For the text-containing cell, return its midpoint in (x, y) coordinate format. 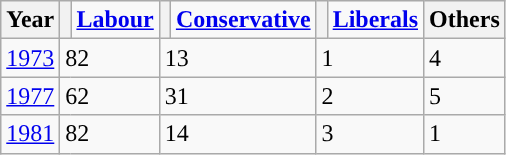
1977 (30, 96)
13 (238, 58)
4 (465, 58)
62 (110, 96)
Year (30, 20)
31 (238, 96)
1973 (30, 58)
Liberals (375, 20)
3 (370, 134)
1981 (30, 134)
Others (465, 20)
Conservative (243, 20)
Labour (115, 20)
2 (370, 96)
14 (238, 134)
5 (465, 96)
